Capture the cell that displays the provided text and extract its [X, Y] central coordinate. 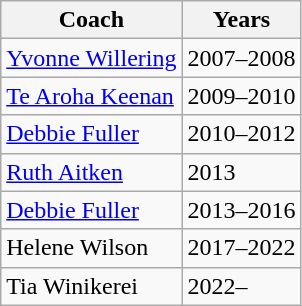
Tia Winikerei [92, 286]
2013–2016 [242, 210]
Yvonne Willering [92, 58]
2013 [242, 172]
2017–2022 [242, 248]
2010–2012 [242, 134]
Years [242, 20]
Ruth Aitken [92, 172]
2022– [242, 286]
Coach [92, 20]
Helene Wilson [92, 248]
2007–2008 [242, 58]
Te Aroha Keenan [92, 96]
2009–2010 [242, 96]
